Extract the [X, Y] coordinate from the center of the cell holding the provided text.  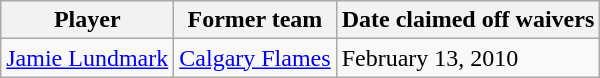
February 13, 2010 [468, 58]
Former team [255, 20]
Date claimed off waivers [468, 20]
Player [88, 20]
Calgary Flames [255, 58]
Jamie Lundmark [88, 58]
